Output the (X, Y) coordinate of the center of the cell containing the given text.  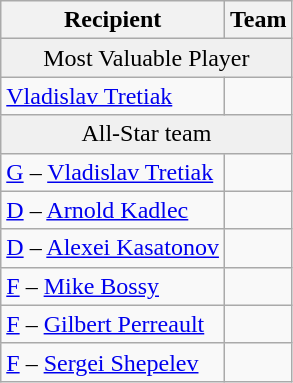
F – Gilbert Perreault (113, 324)
G – Vladislav Tretiak (113, 172)
D – Alexei Kasatonov (113, 248)
All-Star team (146, 134)
Most Valuable Player (146, 58)
Recipient (113, 20)
D – Arnold Kadlec (113, 210)
Vladislav Tretiak (113, 96)
F – Mike Bossy (113, 286)
Team (258, 20)
F – Sergei Shepelev (113, 362)
